Find where the given text appears and provide that cell's center as [x, y] coordinate. 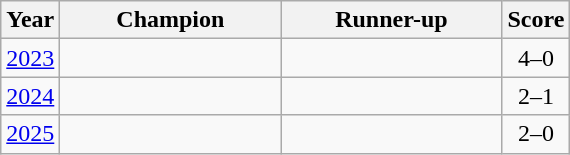
4–0 [536, 58]
2–1 [536, 96]
2024 [30, 96]
Year [30, 20]
2023 [30, 58]
Champion [170, 20]
2025 [30, 134]
Runner-up [392, 20]
Score [536, 20]
2–0 [536, 134]
